Find where the given text appears and provide that cell's center as (x, y) coordinate. 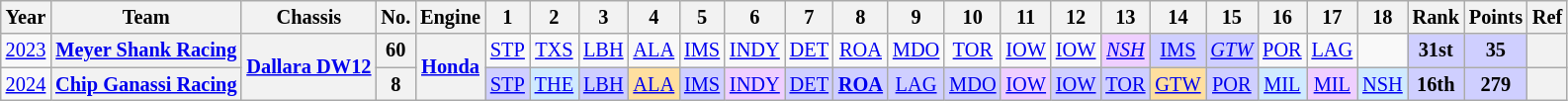
Team (146, 17)
31st (1436, 50)
9 (915, 17)
No. (395, 17)
Points (1496, 17)
2024 (26, 84)
Meyer Shank Racing (146, 50)
16 (1281, 17)
17 (1333, 17)
Chassis (308, 17)
18 (1382, 17)
6 (755, 17)
60 (395, 50)
15 (1232, 17)
12 (1076, 17)
4 (653, 17)
Ref (1547, 17)
3 (603, 17)
2023 (26, 50)
279 (1496, 84)
2 (554, 17)
13 (1125, 17)
5 (702, 17)
Dallara DW12 (308, 67)
Year (26, 17)
11 (1025, 17)
10 (973, 17)
THE (554, 84)
1 (508, 17)
Engine (451, 17)
7 (809, 17)
16th (1436, 84)
Chip Ganassi Racing (146, 84)
TXS (554, 50)
Rank (1436, 17)
14 (1177, 17)
Honda (451, 67)
35 (1496, 50)
